Identify which cell holds the provided text, then report its (x, y) central coordinate. 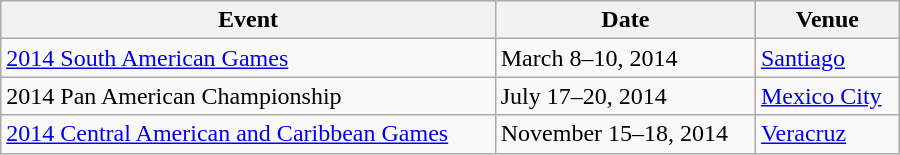
November 15–18, 2014 (625, 134)
Venue (827, 20)
Event (248, 20)
Santiago (827, 58)
Mexico City (827, 96)
March 8–10, 2014 (625, 58)
2014 South American Games (248, 58)
Veracruz (827, 134)
Date (625, 20)
2014 Pan American Championship (248, 96)
July 17–20, 2014 (625, 96)
2014 Central American and Caribbean Games (248, 134)
